Pinpoint the cell where the given text exists, returning its [x, y] midpoint coordinate. 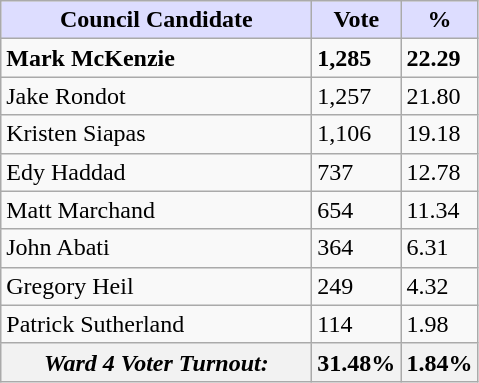
21.80 [440, 96]
19.18 [440, 134]
Ward 4 Voter Turnout: [156, 362]
654 [356, 210]
Matt Marchand [156, 210]
John Abati [156, 248]
249 [356, 286]
1,285 [356, 58]
737 [356, 172]
1.84% [440, 362]
12.78 [440, 172]
% [440, 20]
1.98 [440, 324]
31.48% [356, 362]
6.31 [440, 248]
364 [356, 248]
1,257 [356, 96]
22.29 [440, 58]
Patrick Sutherland [156, 324]
4.32 [440, 286]
114 [356, 324]
11.34 [440, 210]
Mark McKenzie [156, 58]
Kristen Siapas [156, 134]
Edy Haddad [156, 172]
Vote [356, 20]
Council Candidate [156, 20]
Gregory Heil [156, 286]
Jake Rondot [156, 96]
1,106 [356, 134]
